Pinpoint the cell where the given text exists, returning its (X, Y) midpoint coordinate. 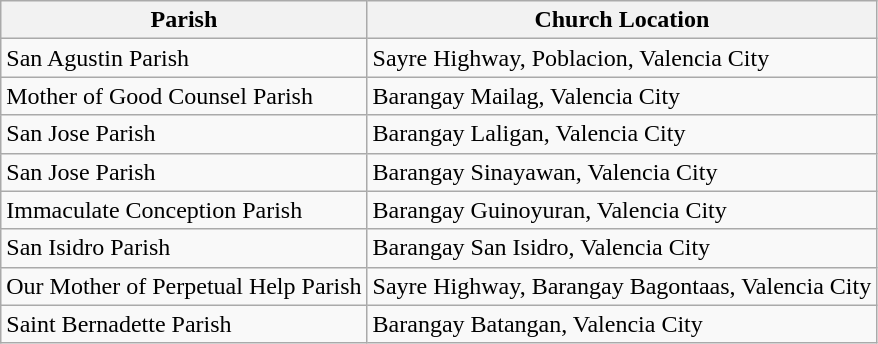
Our Mother of Perpetual Help Parish (184, 286)
Barangay Mailag, Valencia City (622, 96)
Barangay Guinoyuran, Valencia City (622, 210)
Saint Bernadette Parish (184, 324)
Barangay Sinayawan, Valencia City (622, 172)
Parish (184, 20)
Mother of Good Counsel Parish (184, 96)
Barangay Batangan, Valencia City (622, 324)
San Agustin Parish (184, 58)
Church Location (622, 20)
San Isidro Parish (184, 248)
Immaculate Conception Parish (184, 210)
Sayre Highway, Barangay Bagontaas, Valencia City (622, 286)
Barangay San Isidro, Valencia City (622, 248)
Sayre Highway, Poblacion, Valencia City (622, 58)
Barangay Laligan, Valencia City (622, 134)
